Identify which cell holds the provided text, then report its [X, Y] central coordinate. 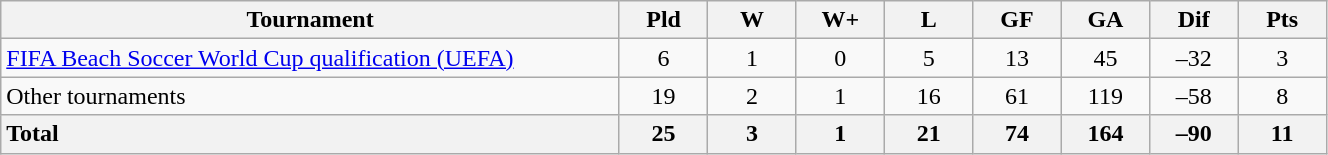
–32 [1194, 58]
Pld [663, 20]
11 [1282, 134]
8 [1282, 96]
Total [310, 134]
W [752, 20]
5 [928, 58]
GF [1017, 20]
119 [1105, 96]
–90 [1194, 134]
19 [663, 96]
2 [752, 96]
74 [1017, 134]
25 [663, 134]
Other tournaments [310, 96]
FIFA Beach Soccer World Cup qualification (UEFA) [310, 58]
16 [928, 96]
–58 [1194, 96]
21 [928, 134]
Tournament [310, 20]
61 [1017, 96]
6 [663, 58]
0 [840, 58]
L [928, 20]
13 [1017, 58]
45 [1105, 58]
Pts [1282, 20]
GA [1105, 20]
W+ [840, 20]
164 [1105, 134]
Dif [1194, 20]
